Determine the [X, Y] coordinate at the center of the cell enclosing the given text.  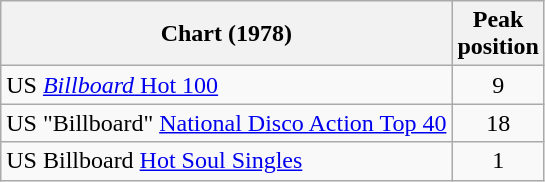
18 [498, 123]
US Billboard Hot 100 [226, 85]
Chart (1978) [226, 34]
9 [498, 85]
US "Billboard" National Disco Action Top 40 [226, 123]
Peakposition [498, 34]
US Billboard Hot Soul Singles [226, 161]
1 [498, 161]
